Output the (X, Y) coordinate of the center of the cell containing the given text.  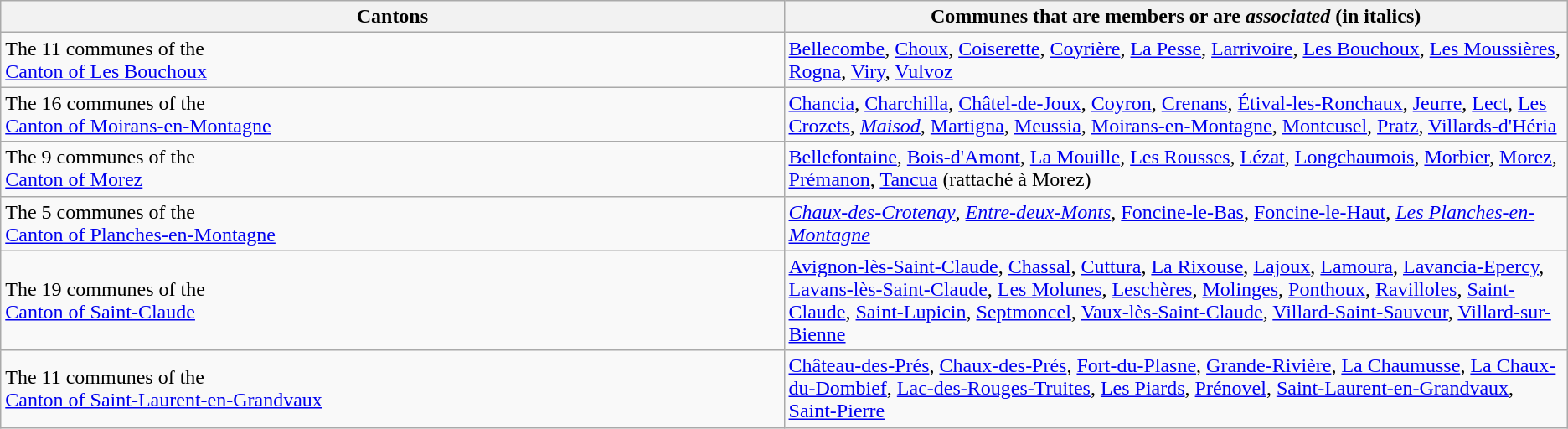
The 11 communes of the Canton of Les Bouchoux (392, 60)
Bellefontaine, Bois-d'Amont, La Mouille, Les Rousses, Lézat, Longchaumois, Morbier, Morez, Prémanon, Tancua (rattaché à Morez) (1176, 169)
The 9 communes of the Canton of Morez (392, 169)
Chaux-des-Crotenay, Entre-deux-Monts, Foncine-le-Bas, Foncine-le-Haut, Les Planches-en-Montagne (1176, 223)
The 11 communes of the Canton of Saint-Laurent-en-Grandvaux (392, 389)
Bellecombe, Choux, Coiserette, Coyrière, La Pesse, Larrivoire, Les Bouchoux, Les Moussières, Rogna, Viry, Vulvoz (1176, 60)
The 19 communes of the Canton of Saint-Claude (392, 300)
Communes that are members or are associated (in italics) (1176, 17)
The 5 communes of the Canton of Planches-en-Montagne (392, 223)
Cantons (392, 17)
The 16 communes of the Canton of Moirans-en-Montagne (392, 114)
